Identify which cell holds the provided text, then report its (X, Y) central coordinate. 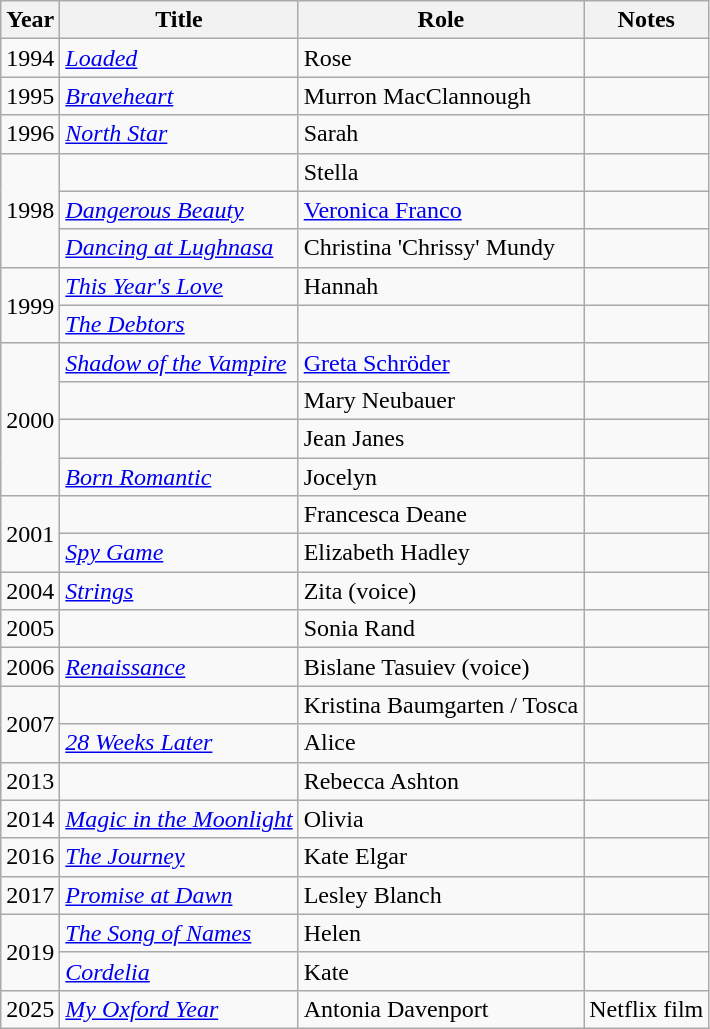
Sarah (441, 134)
2016 (30, 857)
Murron MacClannough (441, 96)
28 Weeks Later (179, 743)
Kate Elgar (441, 857)
Born Romantic (179, 477)
Bislane Tasuiev (voice) (441, 667)
Christina 'Chrissy' Mundy (441, 248)
Stella (441, 172)
2001 (30, 534)
Role (441, 20)
Cordelia (179, 971)
North Star (179, 134)
Veronica Franco (441, 210)
Title (179, 20)
Zita (voice) (441, 591)
Alice (441, 743)
Helen (441, 933)
2004 (30, 591)
2019 (30, 952)
1996 (30, 134)
2005 (30, 629)
2017 (30, 895)
2025 (30, 1009)
2006 (30, 667)
1998 (30, 210)
Netflix film (646, 1009)
Sonia Rand (441, 629)
Rebecca Ashton (441, 781)
Spy Game (179, 553)
Elizabeth Hadley (441, 553)
Francesca Deane (441, 515)
Braveheart (179, 96)
1994 (30, 58)
Hannah (441, 286)
Year (30, 20)
Rose (441, 58)
Notes (646, 20)
This Year's Love (179, 286)
Kate (441, 971)
Greta Schröder (441, 362)
Olivia (441, 819)
Antonia Davenport (441, 1009)
Mary Neubauer (441, 400)
2007 (30, 724)
Renaissance (179, 667)
1995 (30, 96)
1999 (30, 305)
2013 (30, 781)
Jean Janes (441, 438)
Kristina Baumgarten / Tosca (441, 705)
My Oxford Year (179, 1009)
The Song of Names (179, 933)
Magic in the Moonlight (179, 819)
Dancing at Lughnasa (179, 248)
Dangerous Beauty (179, 210)
The Debtors (179, 324)
The Journey (179, 857)
Loaded (179, 58)
2014 (30, 819)
Jocelyn (441, 477)
Lesley Blanch (441, 895)
2000 (30, 419)
Shadow of the Vampire (179, 362)
Strings (179, 591)
Promise at Dawn (179, 895)
